Pinpoint the cell where the given text exists, returning its [x, y] midpoint coordinate. 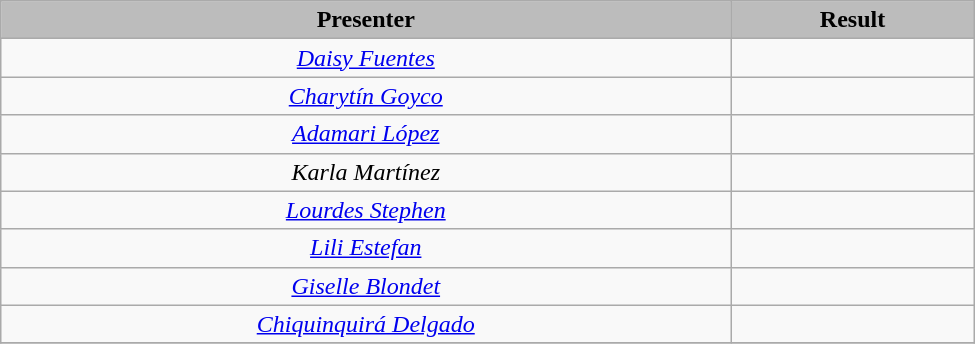
Adamari López [366, 134]
Giselle Blondet [366, 286]
Karla Martínez [366, 172]
Charytín Goyco [366, 96]
Result [852, 20]
Daisy Fuentes [366, 58]
Presenter [366, 20]
Chiquinquirá Delgado [366, 324]
Lourdes Stephen [366, 210]
Lili Estefan [366, 248]
